From the cell containing the given text, extract its center point as [X, Y] coordinate. 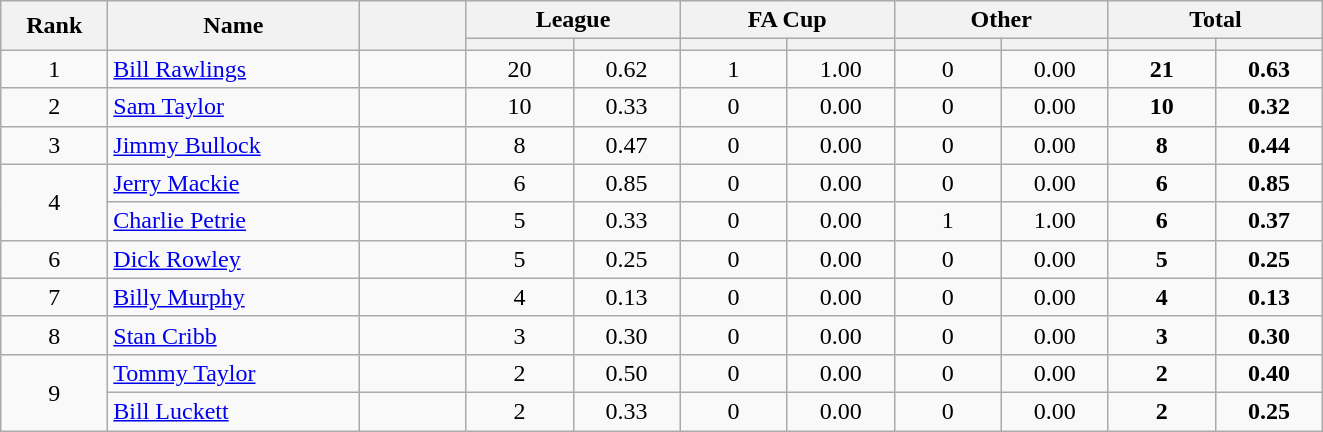
0.32 [1268, 107]
0.40 [1268, 373]
21 [1162, 69]
Billy Murphy [234, 297]
Bill Rawlings [234, 69]
Rank [54, 26]
Name [234, 26]
7 [54, 297]
FA Cup [787, 20]
Sam Taylor [234, 107]
Charlie Petrie [234, 221]
9 [54, 392]
20 [520, 69]
0.63 [1268, 69]
0.50 [626, 373]
Tommy Taylor [234, 373]
League [573, 20]
0.47 [626, 145]
Stan Cribb [234, 335]
Jerry Mackie [234, 183]
0.62 [626, 69]
Total [1215, 20]
Dick Rowley [234, 259]
Other [1001, 20]
0.44 [1268, 145]
Bill Luckett [234, 411]
Jimmy Bullock [234, 145]
0.37 [1268, 221]
